Capture the cell that displays the provided text and extract its [X, Y] central coordinate. 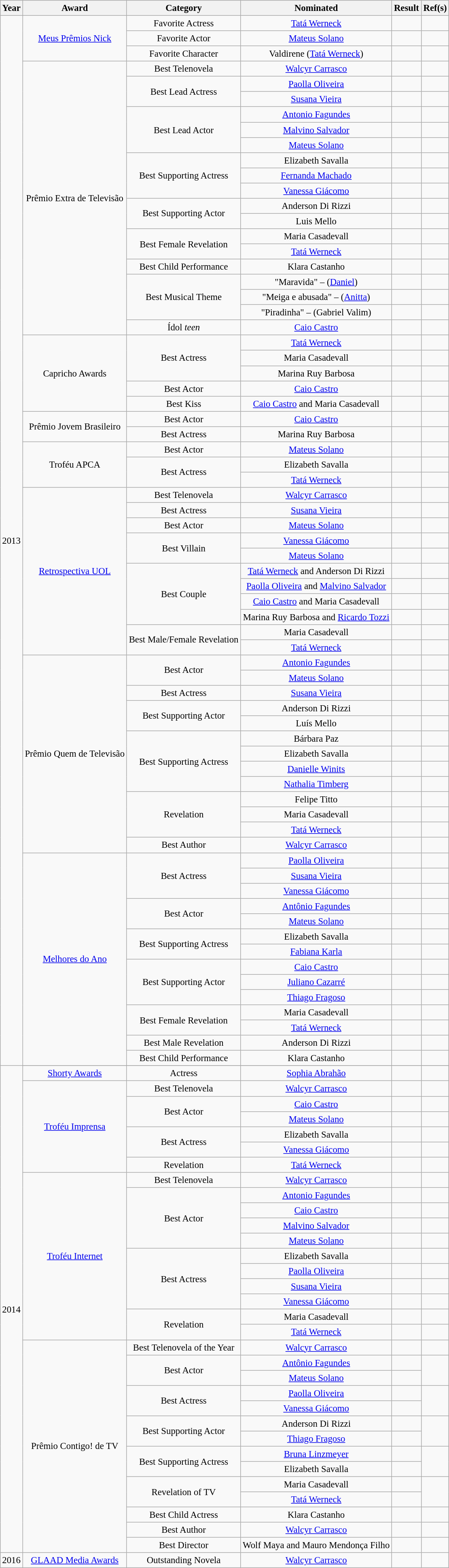
Sophia Abrahão [316, 1073]
Best Director [184, 1545]
Wolf Maya and Mauro Mendonça Filho [316, 1545]
Best Couple [184, 594]
Melhores do Ano [74, 959]
Paolla Oliveira and Malvino Salvador [316, 586]
Ídol teen [184, 328]
Nathalia Timberg [316, 784]
Best Musical Theme [184, 297]
Luis Mello [316, 221]
Bárbara Paz [316, 738]
Retrospectiva UOL [74, 571]
Favorite Character [184, 54]
Favorite Actor [184, 38]
Best Male Revelation [184, 1043]
Shorty Awards [74, 1073]
GLAAD Media Awards [74, 1560]
Prêmio Extra de Televisão [74, 198]
Prêmio Quem de Televisão [74, 754]
"Meiga e abusada" – (Anitta) [316, 297]
Prêmio Contigo! de TV [74, 1446]
Juliano Cazarré [316, 982]
Best Lead Actress [184, 91]
Fabiana Karla [316, 952]
Best Villain [184, 548]
Year [11, 8]
2014 [11, 1309]
Felipe Titto [316, 800]
Revelation of TV [184, 1491]
Valdirene (Tatá Werneck) [316, 54]
Troféu Internet [74, 1256]
Ref(s) [435, 8]
Award [74, 8]
Troféu Imprensa [74, 1127]
Best Child Actress [184, 1515]
Best Lead Actor [184, 130]
Nominated [316, 8]
Tatá Werneck and Anderson Di Rizzi [316, 571]
2013 [11, 540]
Favorite Actress [184, 23]
Danielle Winits [316, 769]
Troféu APCA [74, 465]
2016 [11, 1560]
Actress [184, 1073]
Meus Prêmios Nick [74, 38]
Best Telenovela of the Year [184, 1347]
Best Male/Female Revelation [184, 640]
Outstanding Novela [184, 1560]
Bruna Linzmeyer [316, 1454]
Prêmio Jovem Brasileiro [74, 427]
"Piradinha" – (Gabriel Valim) [316, 313]
Result [407, 8]
Capricho Awards [74, 373]
Fernanda Machado [316, 175]
"Maravida" – (Daniel) [316, 282]
Marina Ruy Barbosa and Ricardo Tozzi [316, 617]
Category [184, 8]
Best Kiss [184, 404]
Luís Mello [316, 723]
